Search for the cell housing the specified text and yield its (x, y) center coordinate. 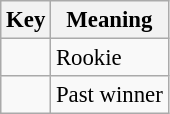
Key (26, 20)
Meaning (110, 20)
Past winner (110, 95)
Rookie (110, 58)
